Identify which cell holds the provided text, then report its (x, y) central coordinate. 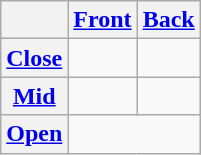
Back (168, 20)
Front (102, 20)
Close (34, 58)
Open (34, 134)
Mid (34, 96)
